Identify which cell holds the provided text, then report its [X, Y] central coordinate. 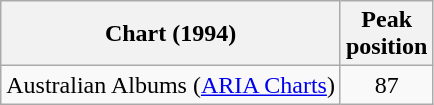
Peak position [386, 34]
Australian Albums (ARIA Charts) [171, 85]
87 [386, 85]
Chart (1994) [171, 34]
